Determine the [X, Y] coordinate at the center of the cell enclosing the given text.  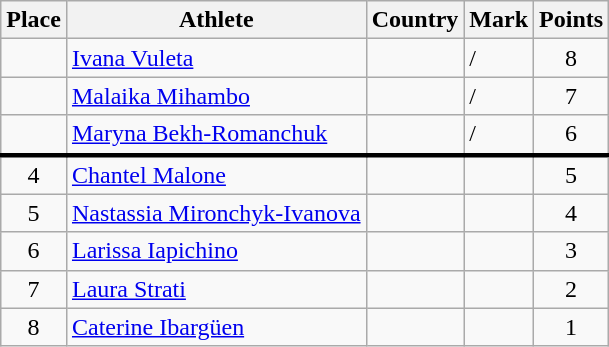
2 [572, 289]
Country [415, 20]
Place [34, 20]
Laura Strati [216, 289]
Points [572, 20]
Mark [499, 20]
Maryna Bekh-Romanchuk [216, 135]
Chantel Malone [216, 174]
Malaika Mihambo [216, 96]
1 [572, 327]
Ivana Vuleta [216, 58]
Larissa Iapichino [216, 251]
Caterine Ibargüen [216, 327]
Nastassia Mironchyk-Ivanova [216, 213]
Athlete [216, 20]
3 [572, 251]
